Capture the cell that displays the provided text and extract its [X, Y] central coordinate. 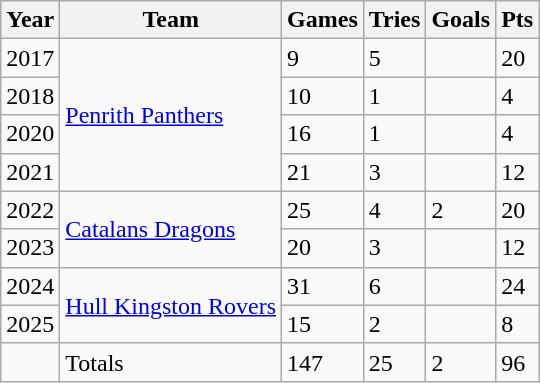
9 [323, 58]
2022 [30, 210]
Catalans Dragons [171, 229]
21 [323, 172]
31 [323, 286]
6 [394, 286]
Totals [171, 362]
16 [323, 134]
24 [518, 286]
8 [518, 324]
2021 [30, 172]
Year [30, 20]
147 [323, 362]
10 [323, 96]
Pts [518, 20]
2020 [30, 134]
Games [323, 20]
2018 [30, 96]
2025 [30, 324]
Team [171, 20]
2017 [30, 58]
Penrith Panthers [171, 115]
5 [394, 58]
96 [518, 362]
Goals [461, 20]
2024 [30, 286]
2023 [30, 248]
15 [323, 324]
Hull Kingston Rovers [171, 305]
Tries [394, 20]
